Output the [x, y] coordinate of the center of the cell containing the given text.  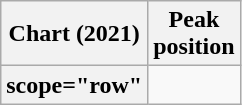
scope="row" [74, 85]
Peakposition [194, 34]
Chart (2021) [74, 34]
